Capture the cell that displays the provided text and extract its (X, Y) central coordinate. 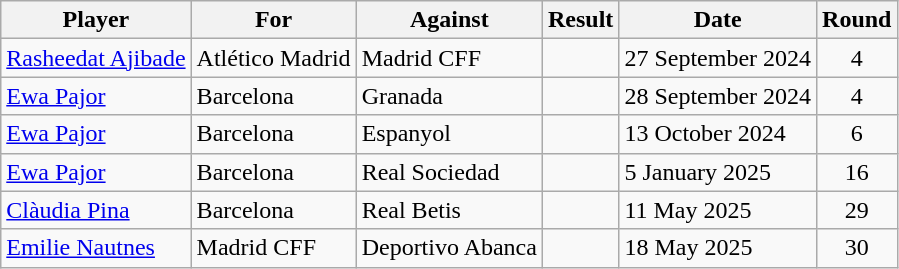
27 September 2024 (718, 58)
Rasheedat Ajibade (96, 58)
Granada (449, 96)
13 October 2024 (718, 134)
29 (857, 210)
Espanyol (449, 134)
Atlético Madrid (274, 58)
Clàudia Pina (96, 210)
Deportivo Abanca (449, 248)
For (274, 20)
Date (718, 20)
Result (580, 20)
Real Betis (449, 210)
Against (449, 20)
Player (96, 20)
5 January 2025 (718, 172)
Emilie Nautnes (96, 248)
11 May 2025 (718, 210)
18 May 2025 (718, 248)
16 (857, 172)
6 (857, 134)
Round (857, 20)
Real Sociedad (449, 172)
28 September 2024 (718, 96)
30 (857, 248)
